Scan for the cell matching the given text and deliver its [X, Y] coordinate at center. 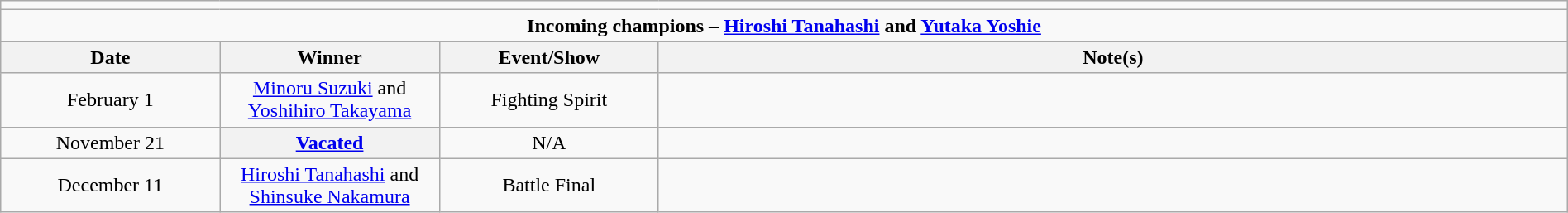
Date [111, 57]
N/A [549, 143]
Hiroshi Tanahashi and Shinsuke Nakamura [329, 186]
Fighting Spirit [549, 99]
Event/Show [549, 57]
February 1 [111, 99]
Vacated [329, 143]
December 11 [111, 186]
November 21 [111, 143]
Battle Final [549, 186]
Minoru Suzuki and Yoshihiro Takayama [329, 99]
Incoming champions – Hiroshi Tanahashi and Yutaka Yoshie [784, 26]
Note(s) [1113, 57]
Winner [329, 57]
